Search for the cell housing the specified text and yield its [x, y] center coordinate. 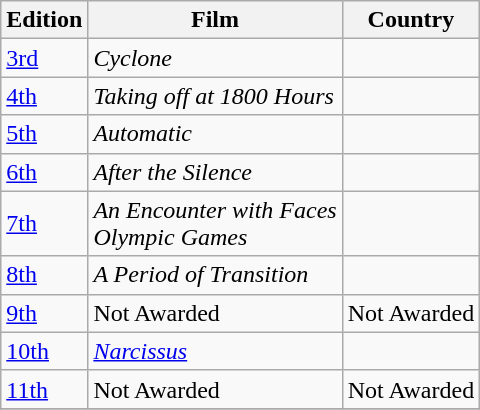
8th [44, 275]
Film [215, 20]
4th [44, 96]
6th [44, 172]
Edition [44, 20]
Country [411, 20]
After the Silence [215, 172]
7th [44, 224]
A Period of Transition [215, 275]
3rd [44, 58]
10th [44, 351]
Narcissus [215, 351]
Taking off at 1800 Hours [215, 96]
11th [44, 389]
9th [44, 313]
Automatic [215, 134]
An Encounter with FacesOlympic Games [215, 224]
5th [44, 134]
Cyclone [215, 58]
